Find where the given text appears and provide that cell's center as [x, y] coordinate. 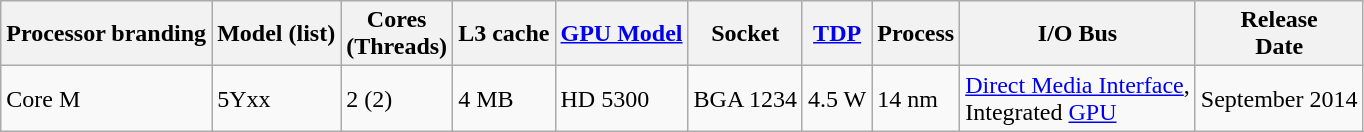
4 MB [504, 98]
TDP [836, 34]
ReleaseDate [1279, 34]
L3 cache [504, 34]
GPU Model [622, 34]
Model (list) [276, 34]
2 (2) [397, 98]
Socket [745, 34]
5Yxx [276, 98]
September 2014 [1279, 98]
Processor branding [106, 34]
14 nm [916, 98]
Direct Media Interface,Integrated GPU [1078, 98]
HD 5300 [622, 98]
I/O Bus [1078, 34]
Cores (Threads) [397, 34]
BGA 1234 [745, 98]
4.5 W [836, 98]
Process [916, 34]
Core M [106, 98]
